Capture the cell that displays the provided text and extract its (x, y) central coordinate. 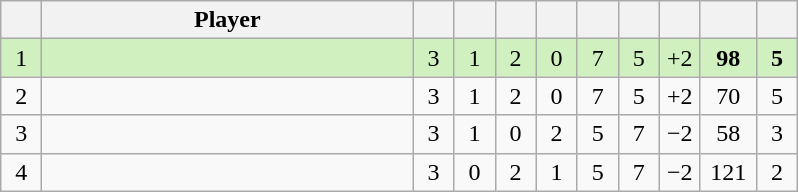
Player (228, 20)
70 (728, 96)
98 (728, 58)
58 (728, 134)
4 (22, 172)
121 (728, 172)
